Search for the cell housing the specified text and yield its [X, Y] center coordinate. 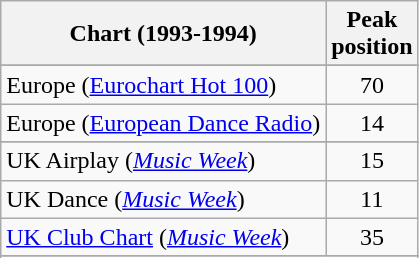
15 [372, 161]
UK Dance (Music Week) [164, 199]
Europe (Eurochart Hot 100) [164, 85]
11 [372, 199]
UK Club Chart (Music Week) [164, 237]
Chart (1993-1994) [164, 34]
Peakposition [372, 34]
Europe (European Dance Radio) [164, 123]
70 [372, 85]
35 [372, 237]
UK Airplay (Music Week) [164, 161]
14 [372, 123]
